Detect which cell encompasses the target text, then output its [x, y] center coordinate. 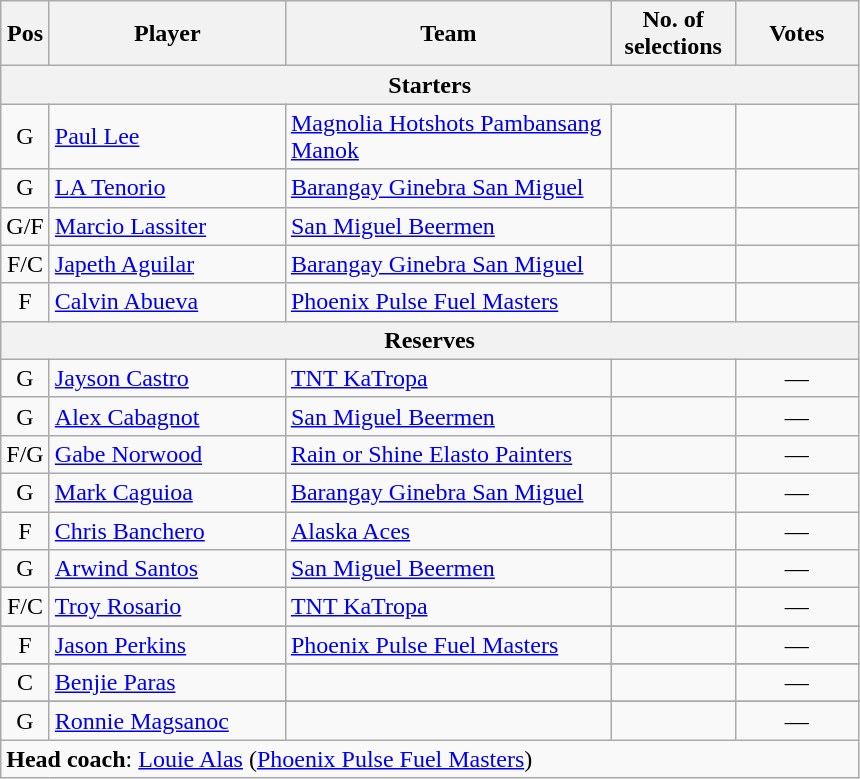
Troy Rosario [167, 607]
Rain or Shine Elasto Painters [448, 454]
Head coach: Louie Alas (Phoenix Pulse Fuel Masters) [430, 759]
LA Tenorio [167, 188]
Chris Banchero [167, 531]
Alex Cabagnot [167, 416]
Magnolia Hotshots Pambansang Manok [448, 136]
Jason Perkins [167, 645]
Paul Lee [167, 136]
Votes [797, 34]
Reserves [430, 340]
C [26, 683]
Pos [26, 34]
Team [448, 34]
Calvin Abueva [167, 302]
Jayson Castro [167, 378]
Gabe Norwood [167, 454]
Mark Caguioa [167, 492]
Alaska Aces [448, 531]
Arwind Santos [167, 569]
F/G [26, 454]
Marcio Lassiter [167, 226]
G/F [26, 226]
No. of selections [673, 34]
Starters [430, 85]
Player [167, 34]
Japeth Aguilar [167, 264]
Ronnie Magsanoc [167, 721]
Benjie Paras [167, 683]
